Determine the (x, y) coordinate at the center of the cell enclosing the given text.  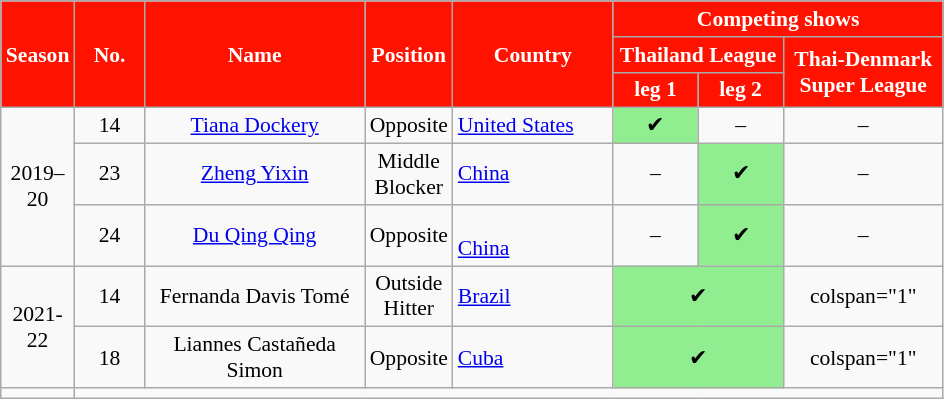
Thai-Denmark Super League (863, 72)
Season (38, 54)
2019–20 (38, 187)
2021-22 (38, 327)
Country (533, 54)
Competing shows (778, 19)
Brazil (533, 296)
Outside Hitter (409, 296)
Middle Blocker (409, 174)
leg 2 (740, 90)
No. (109, 54)
Liannes Castañeda Simon (255, 358)
Cuba (533, 358)
23 (109, 174)
Thailand League (698, 55)
18 (109, 358)
Name (255, 54)
Zheng Yixin (255, 174)
leg 1 (656, 90)
Position (409, 54)
24 (109, 236)
United States (533, 126)
Du Qing Qing (255, 236)
Fernanda Davis Tomé (255, 296)
Tiana Dockery (255, 126)
